Scan for the cell matching the given text and deliver its (x, y) coordinate at center. 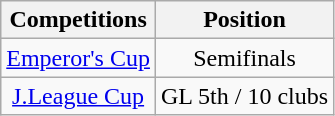
GL 5th / 10 clubs (244, 96)
Competitions (78, 20)
J.League Cup (78, 96)
Emperor's Cup (78, 58)
Position (244, 20)
Semifinals (244, 58)
